For the text-containing cell, return its midpoint in (X, Y) coordinate format. 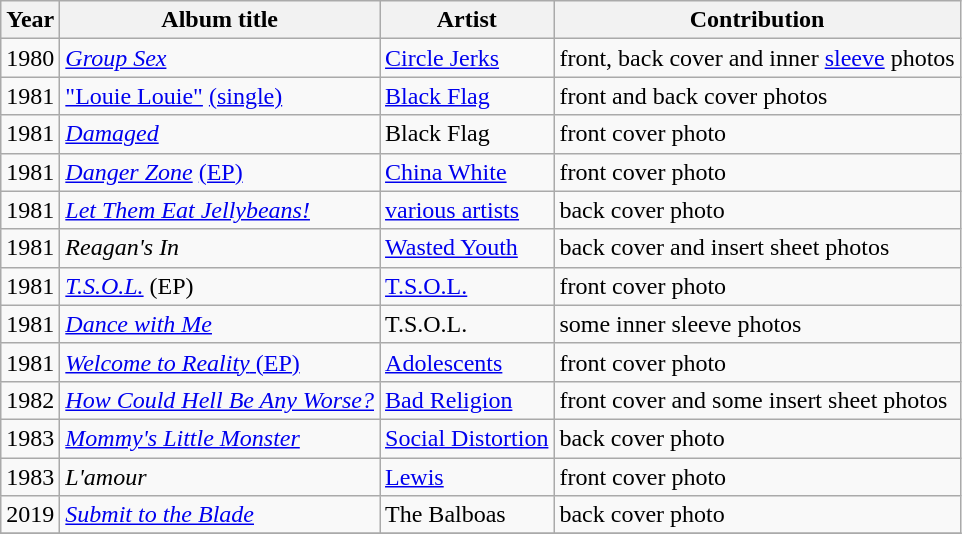
T.S.O.L. (EP) (220, 286)
some inner sleeve photos (757, 324)
Welcome to Reality (EP) (220, 362)
Adolescents (467, 362)
Submit to the Blade (220, 515)
front, back cover and inner sleeve photos (757, 58)
front cover and some insert sheet photos (757, 400)
How Could Hell Be Any Worse? (220, 400)
back cover and insert sheet photos (757, 248)
various artists (467, 210)
Bad Religion (467, 400)
Dance with Me (220, 324)
Damaged (220, 134)
Danger Zone (EP) (220, 172)
Wasted Youth (467, 248)
Album title (220, 20)
L'amour (220, 477)
China White (467, 172)
2019 (30, 515)
Mommy's Little Monster (220, 438)
Reagan's In (220, 248)
1980 (30, 58)
The Balboas (467, 515)
Group Sex (220, 58)
front and back cover photos (757, 96)
Let Them Eat Jellybeans! (220, 210)
Artist (467, 20)
1982 (30, 400)
Circle Jerks (467, 58)
Year (30, 20)
"Louie Louie" (single) (220, 96)
Social Distortion (467, 438)
Contribution (757, 20)
Lewis (467, 477)
